Identify which cell holds the provided text, then report its (x, y) central coordinate. 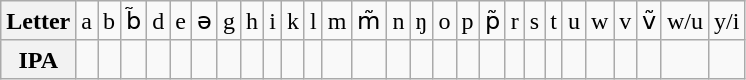
w/u (684, 21)
h (252, 21)
m̃ (370, 21)
w (599, 21)
n (398, 21)
u (574, 21)
v (626, 21)
g (228, 21)
s (534, 21)
t (554, 21)
IPA (38, 59)
p (468, 21)
l (313, 21)
b̃ (134, 21)
ǝ (204, 21)
ŋ (422, 21)
ṽ (650, 21)
k (292, 21)
b (110, 21)
p̃ (492, 21)
d (158, 21)
i (273, 21)
a (87, 21)
y/i (727, 21)
Letter (38, 21)
m (337, 21)
r (514, 21)
e (181, 21)
o (444, 21)
